Pinpoint the cell where the given text exists, returning its [x, y] midpoint coordinate. 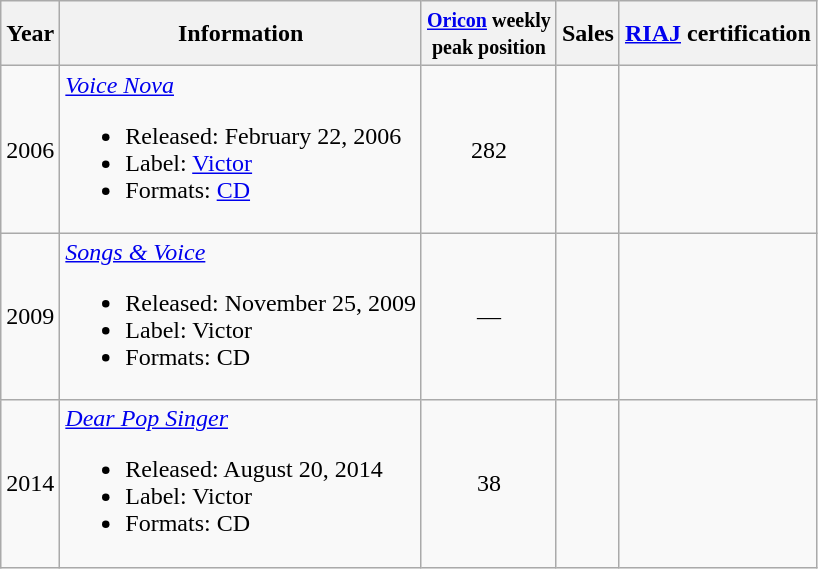
Songs & VoiceReleased: November 25, 2009Label: VictorFormats: CD [241, 316]
38 [488, 484]
Sales [588, 34]
2006 [30, 150]
RIAJ certification [718, 34]
Oricon weeklypeak position [488, 34]
Voice NovaReleased: February 22, 2006Label: VictorFormats: CD [241, 150]
2009 [30, 316]
Information [241, 34]
2014 [30, 484]
Year [30, 34]
Dear Pop SingerReleased: August 20, 2014Label: VictorFormats: CD [241, 484]
— [488, 316]
282 [488, 150]
